For the text-containing cell, return its midpoint in (x, y) coordinate format. 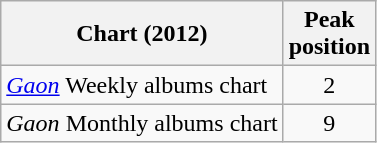
2 (329, 85)
Chart (2012) (142, 34)
9 (329, 123)
Gaon Monthly albums chart (142, 123)
Peakposition (329, 34)
Gaon Weekly albums chart (142, 85)
